Provide the (X, Y) coordinate of the cell's center where the given text is located.  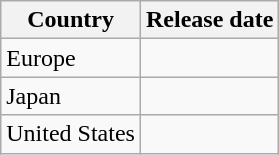
Europe (71, 58)
United States (71, 134)
Release date (209, 20)
Country (71, 20)
Japan (71, 96)
